Return [x, y] of the center of cell containing provided text 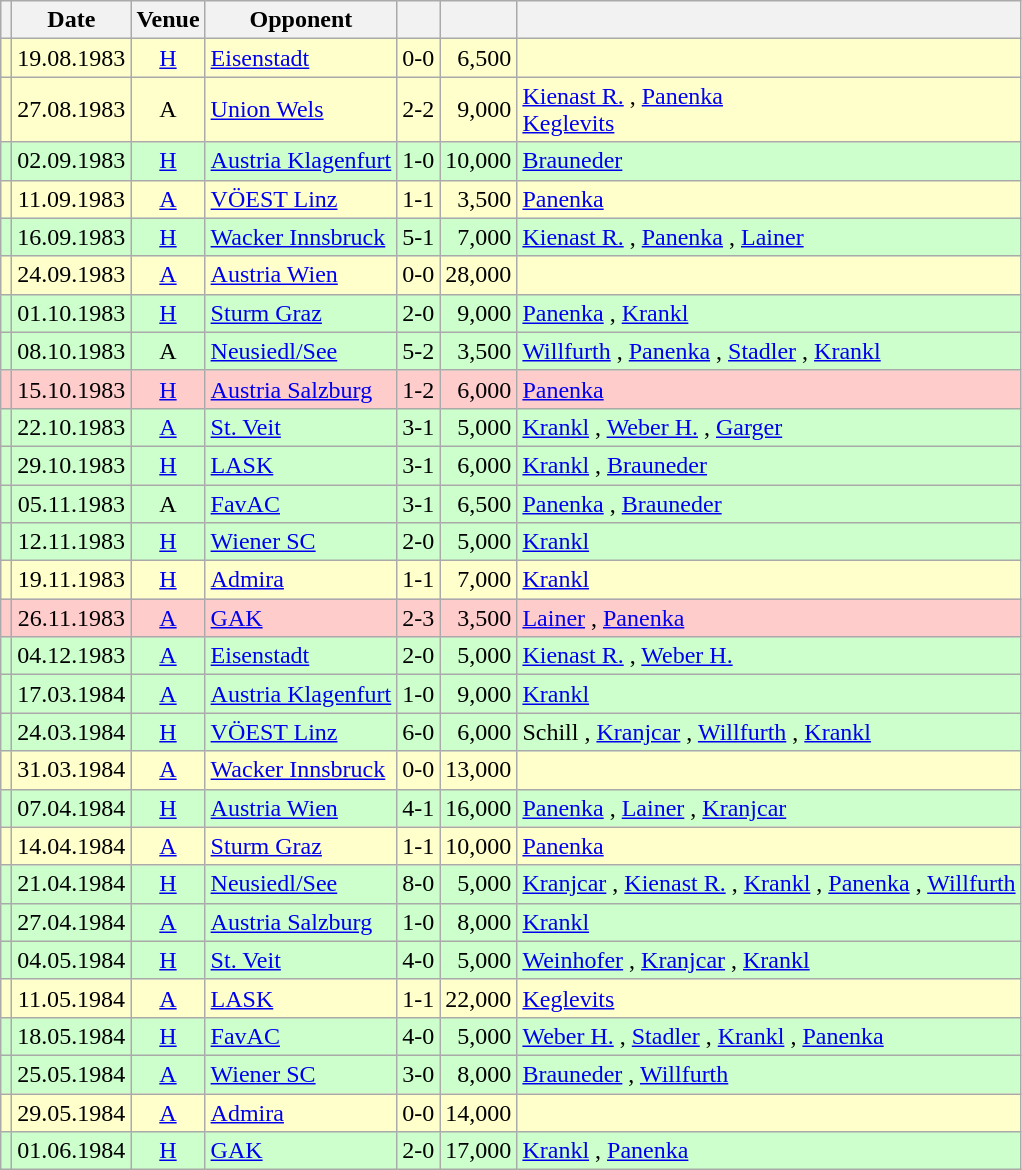
Kienast R. , Panenka Keglevits [769, 110]
Brauneder [769, 161]
Krankl , Weber H. , Garger [769, 427]
Kranjcar , Kienast R. , Krankl , Panenka , Willfurth [769, 884]
2-2 [418, 110]
Panenka , Brauneder [769, 503]
11.09.1983 [72, 199]
08.10.1983 [72, 351]
24.03.1984 [72, 732]
Lainer , Panenka [769, 618]
Panenka , Lainer , Kranjcar [769, 808]
31.03.1984 [72, 770]
Panenka , Krankl [769, 313]
5-2 [418, 351]
16.09.1983 [72, 237]
28,000 [478, 275]
8-0 [418, 884]
02.09.1983 [72, 161]
Schill , Kranjcar , Willfurth , Krankl [769, 732]
27.08.1983 [72, 110]
Kienast R. , Weber H. [769, 656]
12.11.1983 [72, 542]
Venue [168, 20]
01.10.1983 [72, 313]
05.11.1983 [72, 503]
14.04.1984 [72, 846]
Brauneder , Willfurth [769, 1074]
6-0 [418, 732]
19.11.1983 [72, 580]
19.08.1983 [72, 58]
13,000 [478, 770]
Weber H. , Stadler , Krankl , Panenka [769, 1036]
Keglevits [769, 998]
15.10.1983 [72, 389]
04.12.1983 [72, 656]
22,000 [478, 998]
Krankl , Brauneder [769, 465]
Opponent [301, 20]
1-2 [418, 389]
Weinhofer , Kranjcar , Krankl [769, 960]
Krankl , Panenka [769, 1151]
04.05.1984 [72, 960]
Union Wels [301, 110]
16,000 [478, 808]
4-1 [418, 808]
17.03.1984 [72, 694]
07.04.1984 [72, 808]
11.05.1984 [72, 998]
Date [72, 20]
3-0 [418, 1074]
14,000 [478, 1113]
22.10.1983 [72, 427]
Willfurth , Panenka , Stadler , Krankl [769, 351]
17,000 [478, 1151]
Kienast R. , Panenka , Lainer [769, 237]
21.04.1984 [72, 884]
5-1 [418, 237]
29.10.1983 [72, 465]
2-3 [418, 618]
01.06.1984 [72, 1151]
18.05.1984 [72, 1036]
26.11.1983 [72, 618]
25.05.1984 [72, 1074]
27.04.1984 [72, 922]
29.05.1984 [72, 1113]
24.09.1983 [72, 275]
